Output the [X, Y] coordinate of the center of the cell containing the given text.  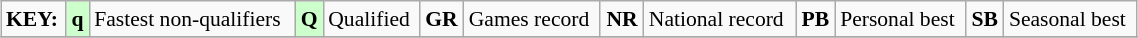
Fastest non-qualifiers [192, 19]
NR [622, 19]
Games record [532, 19]
PB [816, 19]
Seasonal best [1070, 19]
KEY: [34, 19]
GR [442, 19]
SB [985, 19]
National record [720, 19]
Personal best [900, 19]
Qualified [371, 19]
Q [309, 19]
q [78, 19]
